Search for the cell housing the specified text and yield its (X, Y) center coordinate. 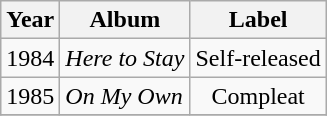
Here to Stay (125, 58)
Album (125, 20)
Year (30, 20)
On My Own (125, 96)
Self-released (258, 58)
Compleat (258, 96)
1985 (30, 96)
1984 (30, 58)
Label (258, 20)
